Return (X, Y) of the center of cell containing provided text 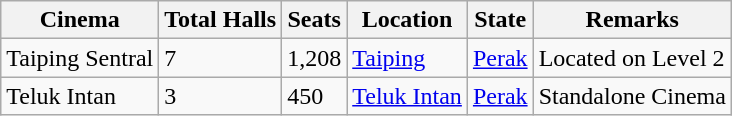
State (500, 20)
Taiping Sentral (80, 58)
Seats (314, 20)
7 (220, 58)
3 (220, 96)
Location (408, 20)
Taiping (408, 58)
Standalone Cinema (632, 96)
Total Halls (220, 20)
Remarks (632, 20)
Cinema (80, 20)
450 (314, 96)
Located on Level 2 (632, 58)
1,208 (314, 58)
